Identify which cell holds the provided text, then report its [X, Y] central coordinate. 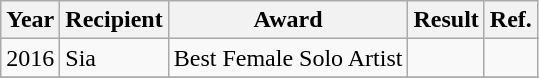
2016 [30, 58]
Result [446, 20]
Ref. [510, 20]
Year [30, 20]
Award [288, 20]
Recipient [114, 20]
Sia [114, 58]
Best Female Solo Artist [288, 58]
